Capture the cell that displays the provided text and extract its [x, y] central coordinate. 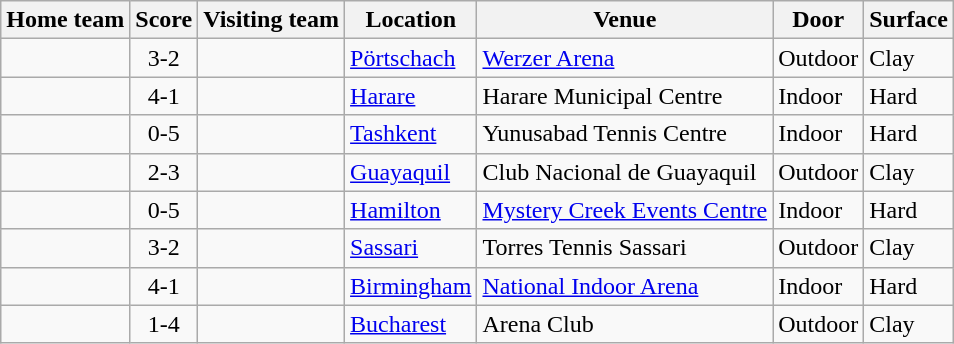
Werzer Arena [625, 58]
Bucharest [411, 324]
Door [818, 20]
Surface [909, 20]
Club Nacional de Guayaquil [625, 172]
Visiting team [272, 20]
Birmingham [411, 286]
Harare Municipal Centre [625, 96]
Venue [625, 20]
Tashkent [411, 134]
Harare [411, 96]
Guayaquil [411, 172]
Hamilton [411, 210]
1-4 [164, 324]
Pörtschach [411, 58]
Sassari [411, 248]
Yunusabad Tennis Centre [625, 134]
2-3 [164, 172]
Mystery Creek Events Centre [625, 210]
Score [164, 20]
Location [411, 20]
National Indoor Arena [625, 286]
Home team [66, 20]
Arena Club [625, 324]
Torres Tennis Sassari [625, 248]
